For the text-containing cell, return its midpoint in (x, y) coordinate format. 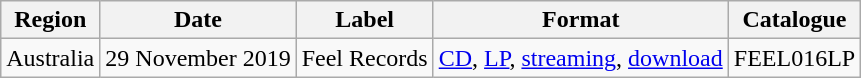
CD, LP, streaming, download (580, 58)
Catalogue (794, 20)
Feel Records (364, 58)
Format (580, 20)
Label (364, 20)
Region (50, 20)
29 November 2019 (198, 58)
Date (198, 20)
Australia (50, 58)
FEEL016LP (794, 58)
